Capture the cell that displays the provided text and extract its (X, Y) central coordinate. 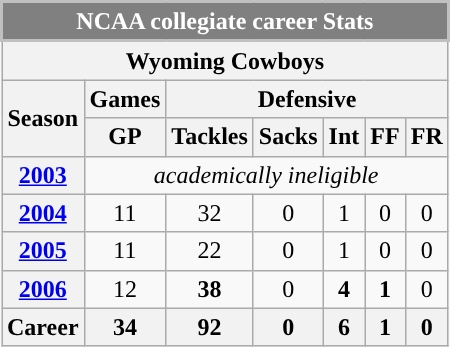
Defensive (307, 99)
32 (210, 213)
academically ineligible (266, 175)
Tackles (210, 137)
2005 (44, 251)
6 (344, 327)
Wyoming Cowboys (226, 60)
2003 (44, 175)
Career (44, 327)
GP (125, 137)
FR (426, 137)
4 (344, 289)
FF (385, 137)
Games (125, 99)
38 (210, 289)
22 (210, 251)
92 (210, 327)
Season (44, 118)
2004 (44, 213)
NCAA collegiate career Stats (226, 22)
12 (125, 289)
34 (125, 327)
Int (344, 137)
2006 (44, 289)
Sacks (288, 137)
